Search for the cell housing the specified text and yield its (x, y) center coordinate. 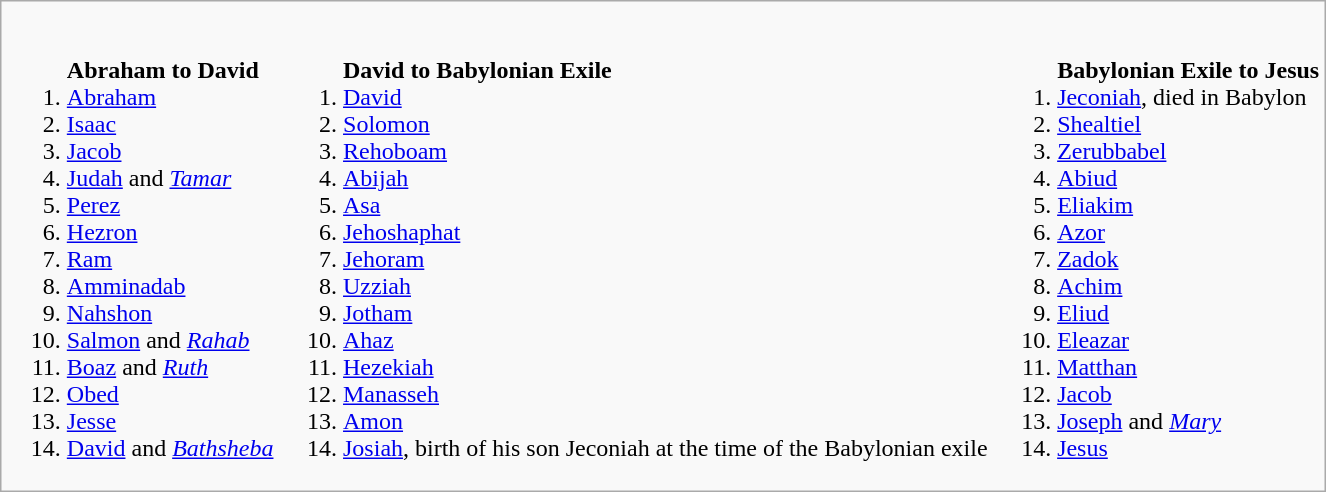
Abraham to David Abraham Isaac Jacob Judah and Tamar Perez Hezron Ram Amminadab Nahshon Salmon and Rahab Boaz and Ruth Obed Jesse David and Bathsheba (140, 246)
